Capture the cell that displays the provided text and extract its (x, y) central coordinate. 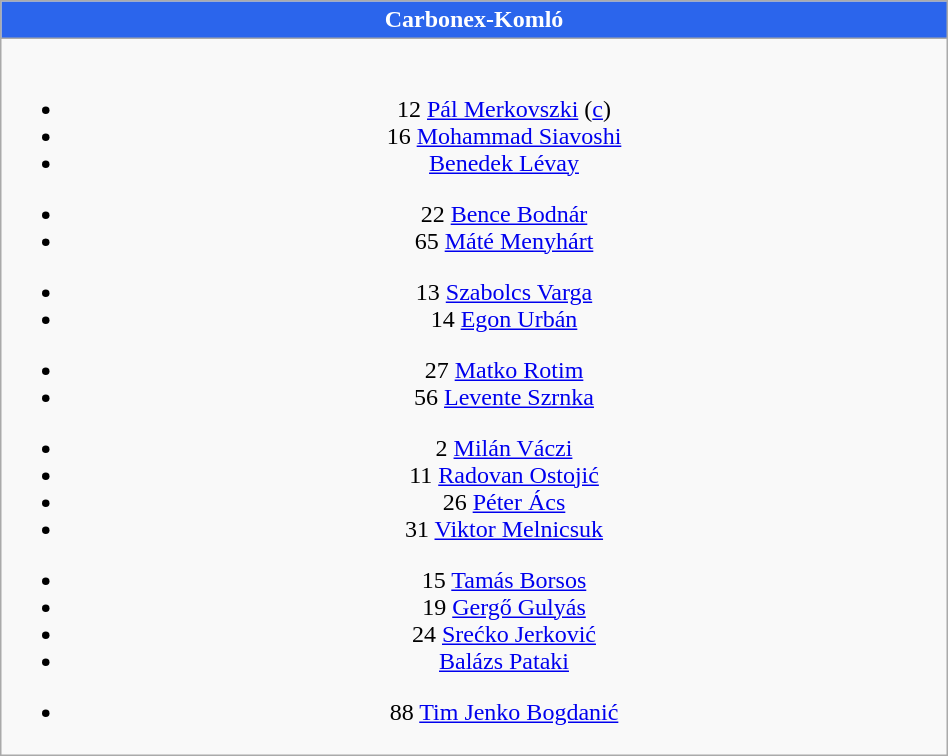
Carbonex-Komló (474, 20)
